Extract the (x, y) coordinate from the center of the cell holding the provided text.  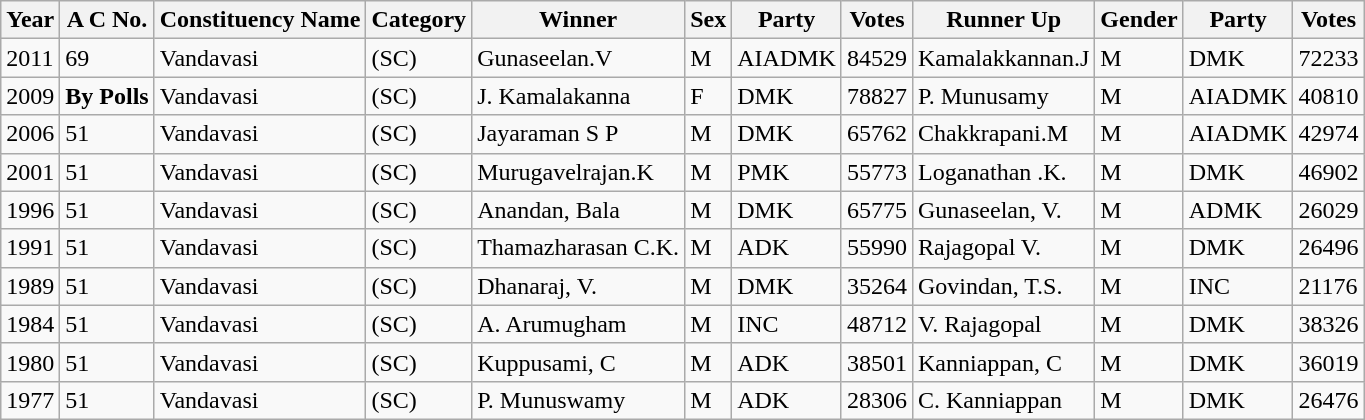
A. Arumugham (578, 324)
Chakkrapani.M (1003, 134)
2009 (30, 96)
Sex (708, 20)
35264 (876, 286)
Year (30, 20)
C. Kanniappan (1003, 400)
ADMK (1238, 210)
1980 (30, 362)
84529 (876, 58)
Loganathan .K. (1003, 172)
Jayaraman S P (578, 134)
1984 (30, 324)
65775 (876, 210)
1991 (30, 248)
J. Kamalakanna (578, 96)
Gender (1139, 20)
36019 (1328, 362)
PMK (787, 172)
Gunaseelan, V. (1003, 210)
1996 (30, 210)
38501 (876, 362)
40810 (1328, 96)
2001 (30, 172)
Constituency Name (260, 20)
Kanniappan, C (1003, 362)
28306 (876, 400)
21176 (1328, 286)
78827 (876, 96)
P. Munuswamy (578, 400)
Kuppusami, C (578, 362)
72233 (1328, 58)
Thamazharasan C.K. (578, 248)
Dhanaraj, V. (578, 286)
26476 (1328, 400)
Murugavelrajan.K (578, 172)
1989 (30, 286)
2011 (30, 58)
46902 (1328, 172)
55773 (876, 172)
Rajagopal V. (1003, 248)
Winner (578, 20)
A C No. (107, 20)
Runner Up (1003, 20)
26029 (1328, 210)
26496 (1328, 248)
2006 (30, 134)
By Polls (107, 96)
55990 (876, 248)
Kamalakkannan.J (1003, 58)
Gunaseelan.V (578, 58)
48712 (876, 324)
Govindan, T.S. (1003, 286)
1977 (30, 400)
V. Rajagopal (1003, 324)
42974 (1328, 134)
P. Munusamy (1003, 96)
65762 (876, 134)
Category (419, 20)
38326 (1328, 324)
Anandan, Bala (578, 210)
F (708, 96)
69 (107, 58)
